Scan for the cell matching the given text and deliver its [x, y] coordinate at center. 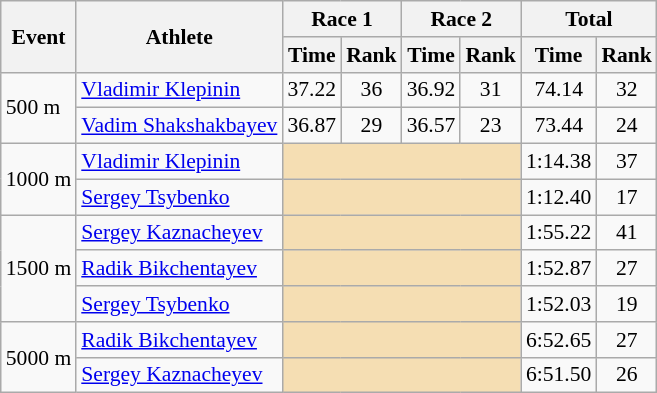
26 [626, 375]
31 [490, 90]
73.44 [558, 126]
1:55.22 [558, 233]
74.14 [558, 90]
24 [626, 126]
17 [626, 197]
Race 1 [342, 19]
1:52.03 [558, 304]
37.22 [312, 90]
Athlete [179, 36]
Event [38, 36]
23 [490, 126]
1500 m [38, 268]
Total [589, 19]
32 [626, 90]
29 [372, 126]
37 [626, 162]
1:12.40 [558, 197]
36.92 [432, 90]
Vadim Shakshakbayev [179, 126]
36.57 [432, 126]
500 m [38, 108]
6:52.65 [558, 340]
19 [626, 304]
Race 2 [462, 19]
5000 m [38, 358]
36 [372, 90]
41 [626, 233]
36.87 [312, 126]
1:14.38 [558, 162]
6:51.50 [558, 375]
1000 m [38, 180]
1:52.87 [558, 269]
